From the cell containing the given text, extract its center point as [X, Y] coordinate. 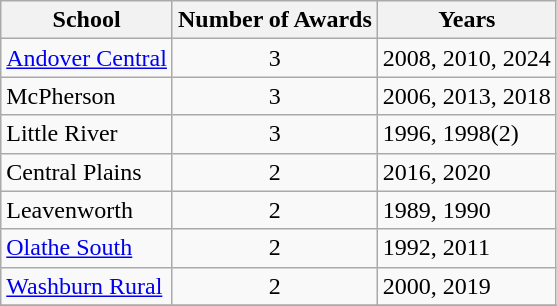
Central Plains [87, 172]
2000, 2019 [466, 286]
McPherson [87, 96]
Years [466, 20]
1992, 2011 [466, 248]
2006, 2013, 2018 [466, 96]
2008, 2010, 2024 [466, 58]
Olathe South [87, 248]
Leavenworth [87, 210]
2016, 2020 [466, 172]
1989, 1990 [466, 210]
Number of Awards [274, 20]
School [87, 20]
Little River [87, 134]
Andover Central [87, 58]
1996, 1998(2) [466, 134]
Washburn Rural [87, 286]
